From the cell containing the given text, extract its center point as [X, Y] coordinate. 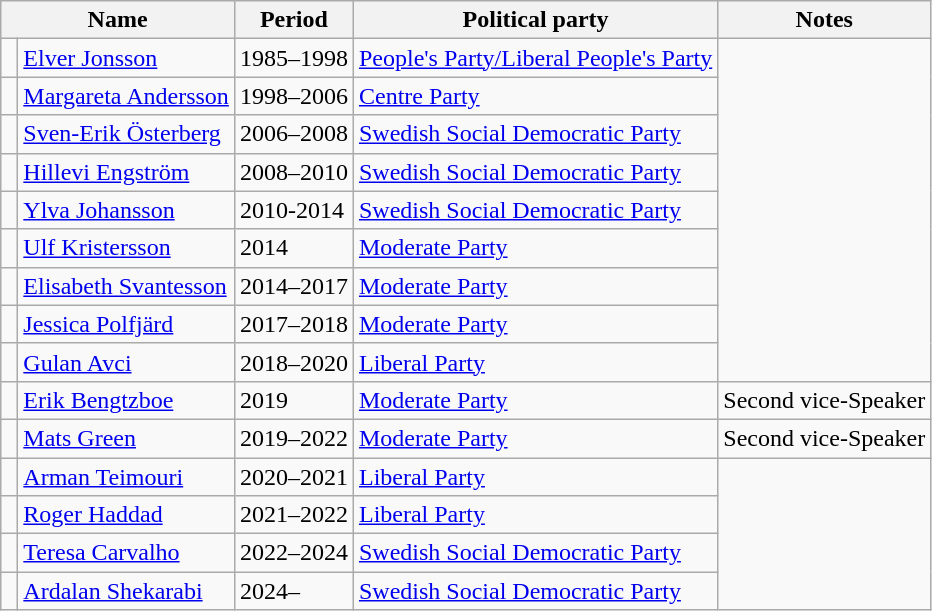
Elver Jonsson [126, 58]
Hillevi Engström [126, 172]
Erik Bengtzboe [126, 400]
Period [294, 20]
2018–2020 [294, 362]
Notes [824, 20]
2019 [294, 400]
2010-2014 [294, 210]
Arman Teimouri [126, 477]
2008–2010 [294, 172]
Sven-Erik Österberg [126, 134]
2020–2021 [294, 477]
Political party [535, 20]
2019–2022 [294, 438]
Teresa Carvalho [126, 553]
2014–2017 [294, 286]
Margareta Andersson [126, 96]
Name [118, 20]
2017–2018 [294, 324]
2024– [294, 591]
Gulan Avci [126, 362]
Elisabeth Svantesson [126, 286]
2014 [294, 248]
2006–2008 [294, 134]
Ylva Johansson [126, 210]
Roger Haddad [126, 515]
Centre Party [535, 96]
Ulf Kristersson [126, 248]
Jessica Polfjärd [126, 324]
Ardalan Shekarabi [126, 591]
1985–1998 [294, 58]
Mats Green [126, 438]
1998–2006 [294, 96]
People's Party/Liberal People's Party [535, 58]
2021–2022 [294, 515]
2022–2024 [294, 553]
